Pinpoint the cell where the given text exists, returning its [x, y] midpoint coordinate. 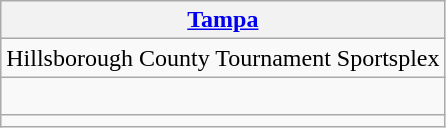
Tampa [223, 20]
Hillsborough County Tournament Sportsplex [223, 58]
